Return the [X, Y] coordinate for the center point of the cell that contains the specified text.  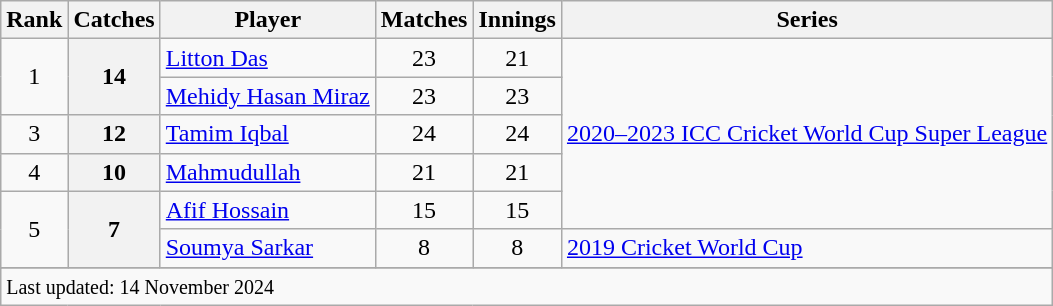
12 [114, 134]
Tamim Iqbal [268, 134]
Soumya Sarkar [268, 248]
Matches [424, 20]
Litton Das [268, 58]
Catches [114, 20]
4 [34, 172]
14 [114, 77]
Last updated: 14 November 2024 [527, 286]
2019 Cricket World Cup [806, 248]
Series [806, 20]
Afif Hossain [268, 210]
Mehidy Hasan Miraz [268, 96]
Innings [517, 20]
10 [114, 172]
5 [34, 229]
2020–2023 ICC Cricket World Cup Super League [806, 134]
7 [114, 229]
Rank [34, 20]
Player [268, 20]
1 [34, 77]
3 [34, 134]
Mahmudullah [268, 172]
